Find where the given text appears and provide that cell's center as [x, y] coordinate. 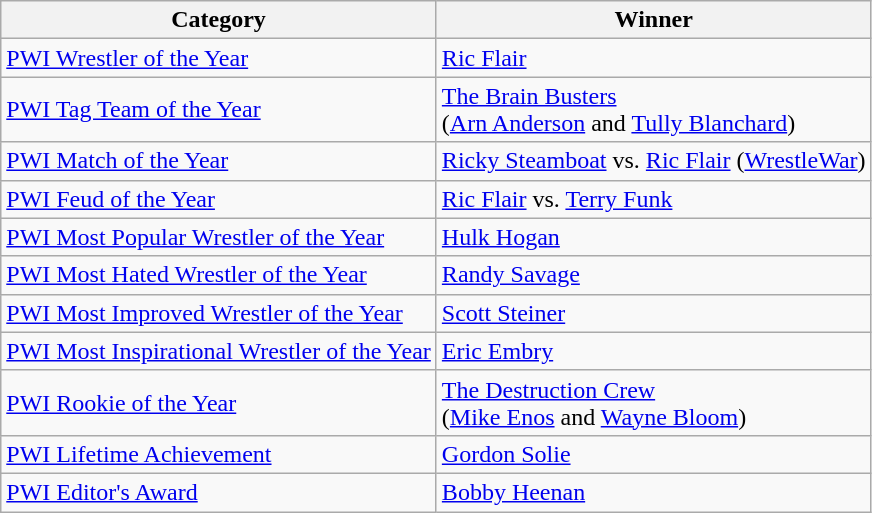
Scott Steiner [654, 313]
PWI Most Inspirational Wrestler of the Year [219, 351]
The Destruction Crew(Mike Enos and Wayne Bloom) [654, 402]
PWI Wrestler of the Year [219, 58]
Winner [654, 20]
PWI Rookie of the Year [219, 402]
Hulk Hogan [654, 237]
PWI Most Hated Wrestler of the Year [219, 275]
Bobby Heenan [654, 492]
PWI Most Popular Wrestler of the Year [219, 237]
PWI Lifetime Achievement [219, 454]
Category [219, 20]
Ric Flair vs. Terry Funk [654, 199]
Eric Embry [654, 351]
Ricky Steamboat vs. Ric Flair (WrestleWar) [654, 161]
PWI Editor's Award [219, 492]
PWI Tag Team of the Year [219, 110]
The Brain Busters(Arn Anderson and Tully Blanchard) [654, 110]
PWI Feud of the Year [219, 199]
PWI Most Improved Wrestler of the Year [219, 313]
PWI Match of the Year [219, 161]
Randy Savage [654, 275]
Ric Flair [654, 58]
Gordon Solie [654, 454]
